Capture the cell that displays the provided text and extract its [X, Y] central coordinate. 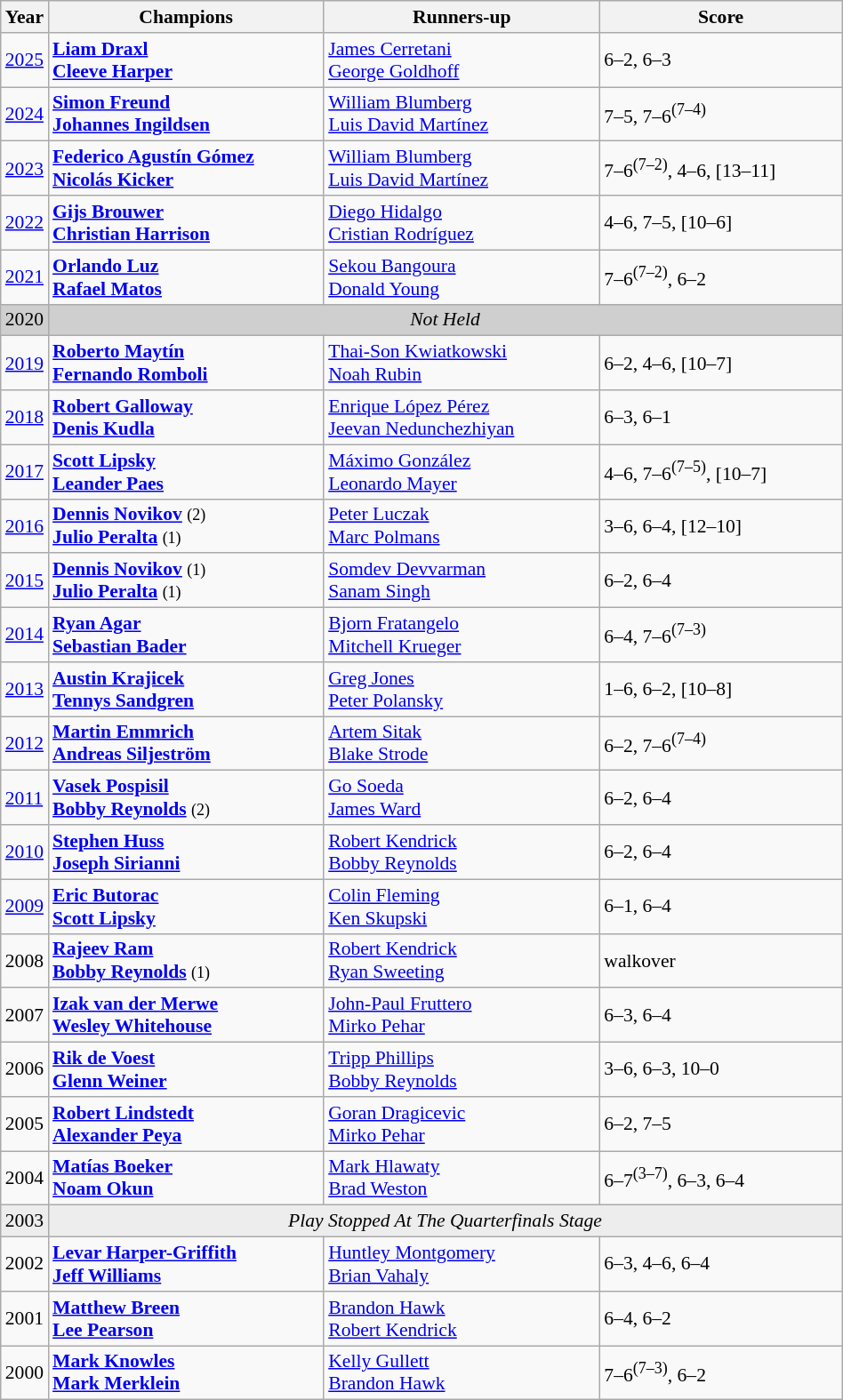
Máximo González Leonardo Mayer [462, 471]
2025 [25, 60]
Robert Galloway Denis Kudla [186, 418]
Somdev Devvarman Sanam Singh [462, 581]
Enrique López Pérez Jeevan Nedunchezhiyan [462, 418]
walkover [720, 960]
Not Held [445, 320]
Score [720, 17]
Dennis Novikov (2) Julio Peralta (1) [186, 526]
Goran Dragicevic Mirko Pehar [462, 1124]
Stephen Huss Joseph Sirianni [186, 852]
Go Soeda James Ward [462, 798]
Colin Fleming Ken Skupski [462, 907]
Izak van der Merwe Wesley Whitehouse [186, 1015]
Mark Knowles Mark Merklein [186, 1372]
Gijs Brouwer Christian Harrison [186, 222]
6–4, 7–6(7–3) [720, 635]
Rajeev Ram Bobby Reynolds (1) [186, 960]
Austin Krajicek Tennys Sandgren [186, 690]
Orlando Luz Rafael Matos [186, 277]
2006 [25, 1070]
7–5, 7–6(7–4) [720, 114]
2002 [25, 1264]
Greg Jones Peter Polansky [462, 690]
Bjorn Fratangelo Mitchell Krueger [462, 635]
Liam Draxl Cleeve Harper [186, 60]
6–1, 6–4 [720, 907]
2019 [25, 363]
2010 [25, 852]
James Cerretani George Goldhoff [462, 60]
6–3, 4–6, 6–4 [720, 1264]
2001 [25, 1319]
4–6, 7–6(7–5), [10–7] [720, 471]
Ryan Agar Sebastian Bader [186, 635]
2008 [25, 960]
2016 [25, 526]
3–6, 6–4, [12–10] [720, 526]
Scott Lipsky Leander Paes [186, 471]
2020 [25, 320]
2013 [25, 690]
Sekou Bangoura Donald Young [462, 277]
2000 [25, 1372]
2014 [25, 635]
2023 [25, 169]
7–6(7–2), 6–2 [720, 277]
2012 [25, 743]
2021 [25, 277]
John-Paul Fruttero Mirko Pehar [462, 1015]
2004 [25, 1179]
2024 [25, 114]
Play Stopped At The Quarterfinals Stage [445, 1221]
Levar Harper-Griffith Jeff Williams [186, 1264]
Runners-up [462, 17]
Robert Kendrick Ryan Sweeting [462, 960]
2015 [25, 581]
Federico Agustín Gómez Nicolás Kicker [186, 169]
Peter Luczak Marc Polmans [462, 526]
Dennis Novikov (1) Julio Peralta (1) [186, 581]
Robert Kendrick Bobby Reynolds [462, 852]
6–4, 6–2 [720, 1319]
Tripp Phillips Bobby Reynolds [462, 1070]
2018 [25, 418]
7–6(7–3), 6–2 [720, 1372]
2022 [25, 222]
Year [25, 17]
6–7(3–7), 6–3, 6–4 [720, 1179]
Rik de Voest Glenn Weiner [186, 1070]
2009 [25, 907]
2017 [25, 471]
Kelly Gullett Brandon Hawk [462, 1372]
6–2, 7–6(7–4) [720, 743]
Diego Hidalgo Cristian Rodríguez [462, 222]
1–6, 6–2, [10–8] [720, 690]
Vasek Pospisil Bobby Reynolds (2) [186, 798]
7–6(7–2), 4–6, [13–11] [720, 169]
4–6, 7–5, [10–6] [720, 222]
2007 [25, 1015]
Martin Emmrich Andreas Siljeström [186, 743]
2011 [25, 798]
Thai-Son Kwiatkowski Noah Rubin [462, 363]
2005 [25, 1124]
6–2, 6–3 [720, 60]
Huntley Montgomery Brian Vahaly [462, 1264]
Simon Freund Johannes Ingildsen [186, 114]
Matías Boeker Noam Okun [186, 1179]
Eric Butorac Scott Lipsky [186, 907]
Brandon Hawk Robert Kendrick [462, 1319]
2003 [25, 1221]
6–2, 7–5 [720, 1124]
3–6, 6–3, 10–0 [720, 1070]
Artem Sitak Blake Strode [462, 743]
6–2, 4–6, [10–7] [720, 363]
Robert Lindstedt Alexander Peya [186, 1124]
Champions [186, 17]
Roberto Maytín Fernando Romboli [186, 363]
Matthew Breen Lee Pearson [186, 1319]
Mark Hlawaty Brad Weston [462, 1179]
6–3, 6–4 [720, 1015]
6–3, 6–1 [720, 418]
